Return [X, Y] of the center of cell containing provided text 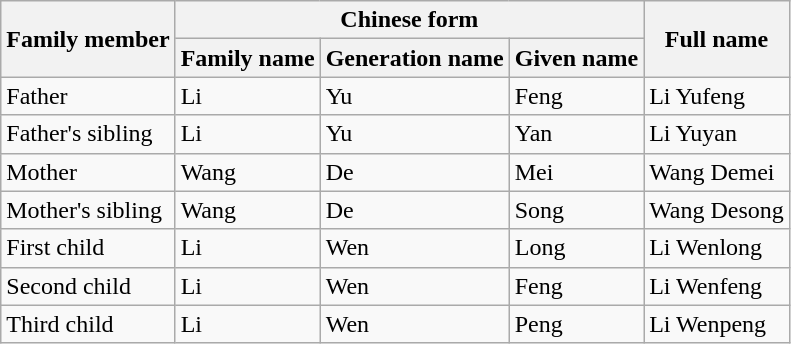
Family name [248, 58]
Wang Demei [717, 172]
Second child [88, 286]
Mother [88, 172]
Li Yuyan [717, 134]
Song [576, 210]
Chinese form [409, 20]
Generation name [414, 58]
Full name [717, 39]
Mother's sibling [88, 210]
Given name [576, 58]
Li Wenpeng [717, 324]
Third child [88, 324]
Li Yufeng [717, 96]
Peng [576, 324]
Yan [576, 134]
Family member [88, 39]
Father's sibling [88, 134]
Wang Desong [717, 210]
Li Wenfeng [717, 286]
Mei [576, 172]
Father [88, 96]
First child [88, 248]
Li Wenlong [717, 248]
Long [576, 248]
